Find where the given text appears and provide that cell's center as (x, y) coordinate. 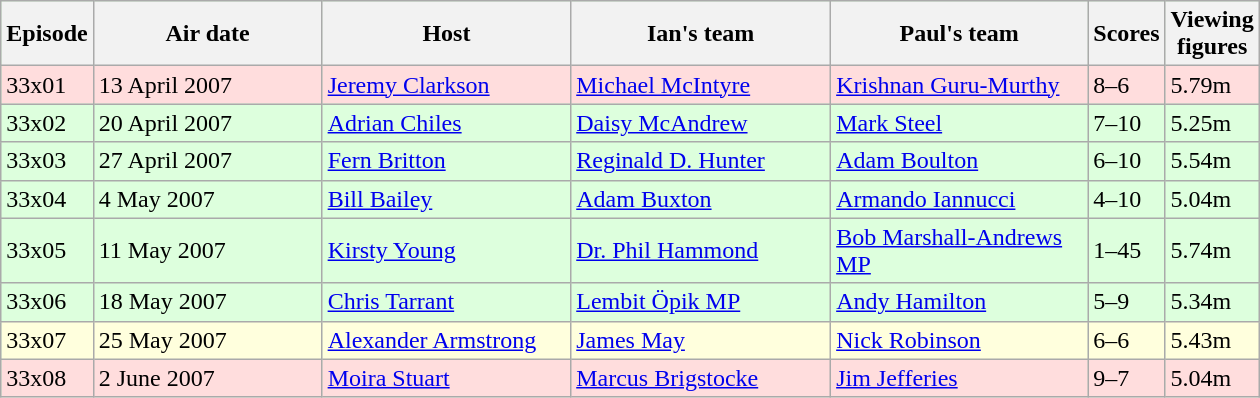
Chris Tarrant (446, 302)
Daisy McAndrew (701, 123)
Moira Stuart (446, 378)
Adam Boulton (960, 161)
Bob Marshall-Andrews MP (960, 250)
Bill Bailey (446, 199)
Paul's team (960, 34)
33x08 (47, 378)
33x03 (47, 161)
5–9 (1126, 302)
27 April 2007 (208, 161)
Kirsty Young (446, 250)
1–45 (1126, 250)
5.79m (1212, 85)
Episode (47, 34)
Alexander Armstrong (446, 340)
7–10 (1126, 123)
Krishnan Guru-Murthy (960, 85)
33x06 (47, 302)
11 May 2007 (208, 250)
25 May 2007 (208, 340)
Nick Robinson (960, 340)
Fern Britton (446, 161)
5.54m (1212, 161)
Host (446, 34)
18 May 2007 (208, 302)
Andy Hamilton (960, 302)
Scores (1126, 34)
Viewing figures (1212, 34)
9–7 (1126, 378)
Armando Iannucci (960, 199)
33x05 (47, 250)
Marcus Brigstocke (701, 378)
Jim Jefferies (960, 378)
8–6 (1126, 85)
Jeremy Clarkson (446, 85)
Reginald D. Hunter (701, 161)
33x01 (47, 85)
Mark Steel (960, 123)
5.25m (1212, 123)
5.74m (1212, 250)
Dr. Phil Hammond (701, 250)
2 June 2007 (208, 378)
Adam Buxton (701, 199)
20 April 2007 (208, 123)
33x07 (47, 340)
13 April 2007 (208, 85)
4 May 2007 (208, 199)
33x04 (47, 199)
Lembit Öpik MP (701, 302)
6–10 (1126, 161)
Air date (208, 34)
4–10 (1126, 199)
James May (701, 340)
Adrian Chiles (446, 123)
5.43m (1212, 340)
5.34m (1212, 302)
Michael McIntyre (701, 85)
Ian's team (701, 34)
6–6 (1126, 340)
33x02 (47, 123)
